From the cell containing the given text, extract its center point as (X, Y) coordinate. 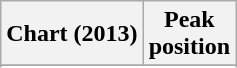
Chart (2013) (72, 34)
Peakposition (189, 34)
